Locate the cell with the specified text and output its [X, Y] center coordinate. 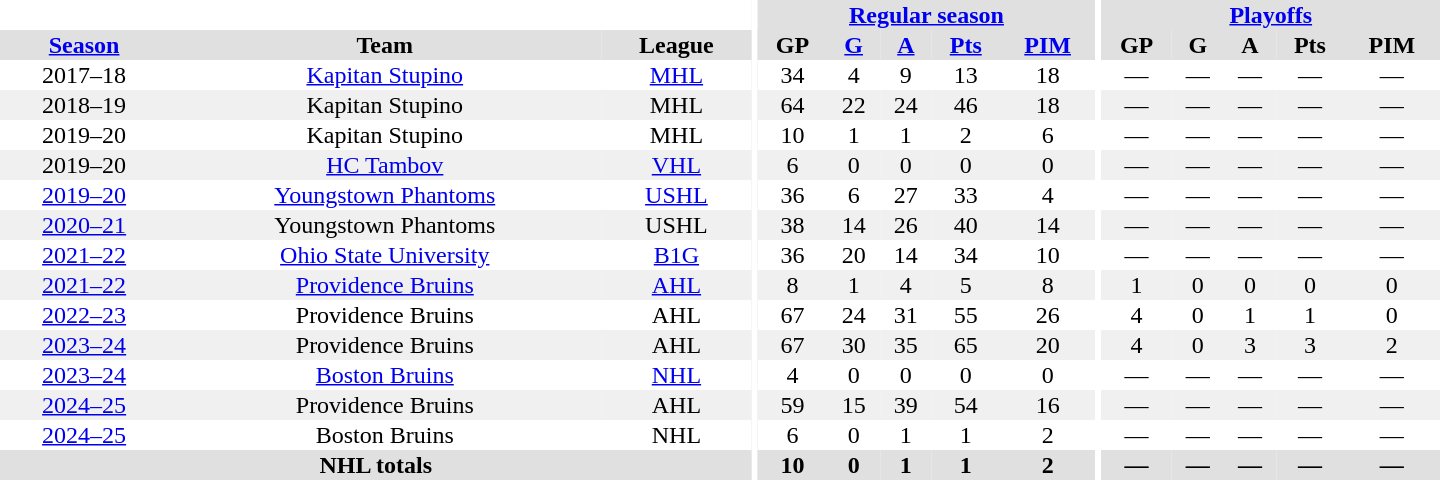
59 [792, 405]
30 [854, 345]
2017–18 [84, 75]
B1G [676, 255]
Season [84, 45]
2022–23 [84, 315]
Ohio State University [384, 255]
13 [966, 75]
39 [906, 405]
27 [906, 195]
55 [966, 315]
Regular season [926, 15]
16 [1048, 405]
65 [966, 345]
40 [966, 225]
League [676, 45]
5 [966, 285]
2020–21 [84, 225]
2018–19 [84, 105]
35 [906, 345]
33 [966, 195]
NHL totals [376, 465]
38 [792, 225]
54 [966, 405]
22 [854, 105]
9 [906, 75]
64 [792, 105]
Team [384, 45]
HC Tambov [384, 165]
15 [854, 405]
31 [906, 315]
Playoffs [1270, 15]
VHL [676, 165]
46 [966, 105]
